Scan for the cell matching the given text and deliver its (x, y) coordinate at center. 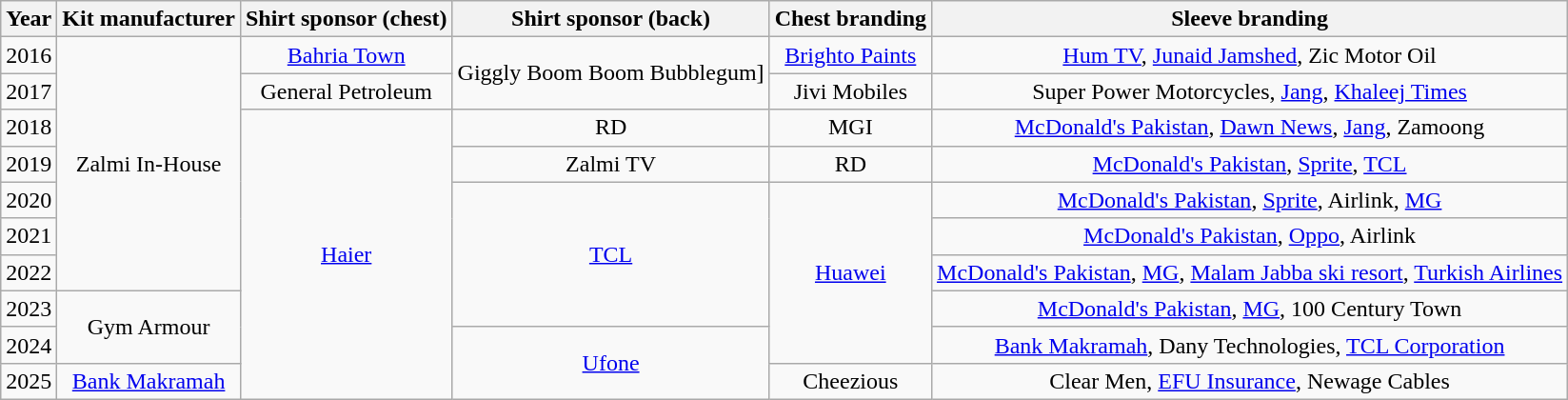
McDonald's Pakistan, Oppo, Airlink (1250, 236)
Chest branding (850, 19)
McDonald's Pakistan, Sprite, TCL (1250, 164)
Super Power Motorcycles, Jang, Khaleej Times (1250, 91)
Bahria Town (347, 55)
2021 (29, 236)
Gym Armour (149, 327)
Bank Makramah (149, 381)
Zalmi In-House (149, 164)
Huawei (850, 272)
Brighto Paints (850, 55)
General Petroleum (347, 91)
2024 (29, 345)
Sleeve branding (1250, 19)
2017 (29, 91)
Year (29, 19)
2016 (29, 55)
Ufone (611, 363)
Cheezious (850, 381)
Jivi Mobiles (850, 91)
McDonald's Pakistan, Dawn News, Jang, Zamoong (1250, 128)
Clear Men, EFU Insurance, Newage Cables (1250, 381)
2019 (29, 164)
Giggly Boom Boom Bubblegum] (611, 73)
Haier (347, 254)
2018 (29, 128)
McDonald's Pakistan, Sprite, Airlink, MG (1250, 200)
Kit manufacturer (149, 19)
2020 (29, 200)
MGI (850, 128)
Zalmi TV (611, 164)
2025 (29, 381)
McDonald's Pakistan, MG, 100 Century Town (1250, 309)
2023 (29, 309)
Shirt sponsor (back) (611, 19)
Bank Makramah, Dany Technologies, TCL Corporation (1250, 345)
Hum TV, Junaid Jamshed, Zic Motor Oil (1250, 55)
2022 (29, 272)
McDonald's Pakistan, MG, Malam Jabba ski resort, Turkish Airlines (1250, 272)
TCL (611, 254)
Shirt sponsor (chest) (347, 19)
